For the text-containing cell, return its midpoint in [x, y] coordinate format. 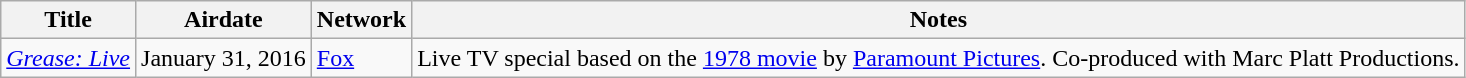
Title [68, 20]
Grease: Live [68, 58]
Airdate [224, 20]
January 31, 2016 [224, 58]
Notes [938, 20]
Network [361, 20]
Live TV special based on the 1978 movie by Paramount Pictures. Co-produced with Marc Platt Productions. [938, 58]
Fox [361, 58]
